From the cell containing the given text, extract its center point as [X, Y] coordinate. 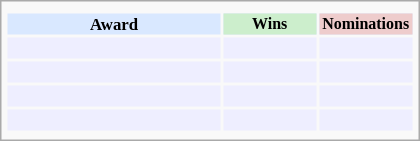
Wins [270, 24]
Award [114, 24]
Nominations [366, 24]
